Return [X, Y] of the center of cell containing provided text 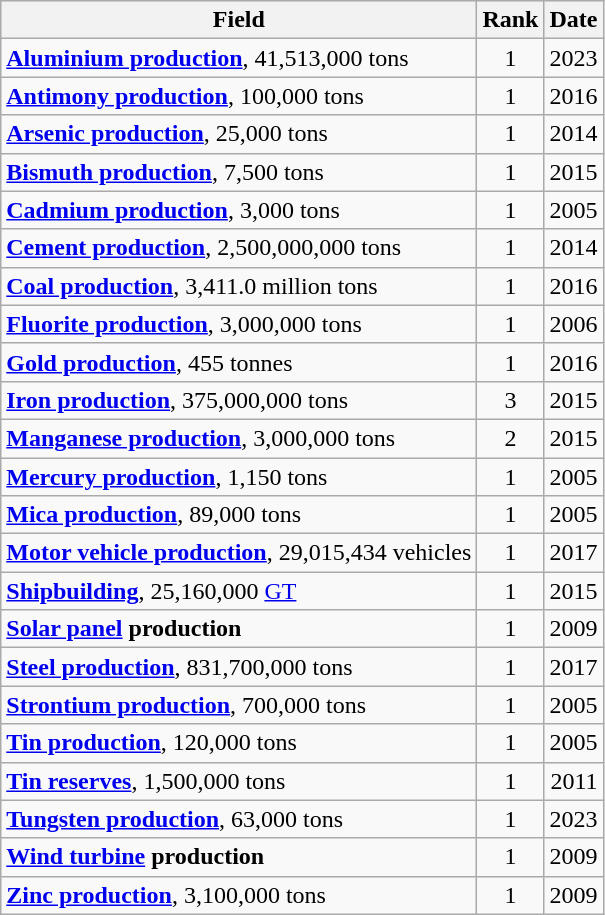
Tungsten production, 63,000 tons [239, 819]
Iron production, 375,000,000 tons [239, 400]
Coal production, 3,411.0 million tons [239, 286]
Motor vehicle production, 29,015,434 vehicles [239, 553]
3 [510, 400]
Manganese production, 3,000,000 tons [239, 438]
Mica production, 89,000 tons [239, 515]
2011 [574, 781]
2006 [574, 324]
Bismuth production, 7,500 tons [239, 172]
Solar panel production [239, 629]
Field [239, 20]
Tin production, 120,000 tons [239, 743]
Arsenic production, 25,000 tons [239, 134]
Cement production, 2,500,000,000 tons [239, 248]
Wind turbine production [239, 857]
Strontium production, 700,000 tons [239, 705]
Mercury production, 1,150 tons [239, 477]
Antimony production, 100,000 tons [239, 96]
Fluorite production, 3,000,000 tons [239, 324]
2 [510, 438]
Steel production, 831,700,000 tons [239, 667]
Shipbuilding, 25,160,000 GT [239, 591]
Aluminium production, 41,513,000 tons [239, 58]
Cadmium production, 3,000 tons [239, 210]
Rank [510, 20]
Tin reserves, 1,500,000 tons [239, 781]
Date [574, 20]
Zinc production, 3,100,000 tons [239, 895]
Gold production, 455 tonnes [239, 362]
